For the text-containing cell, return its midpoint in (X, Y) coordinate format. 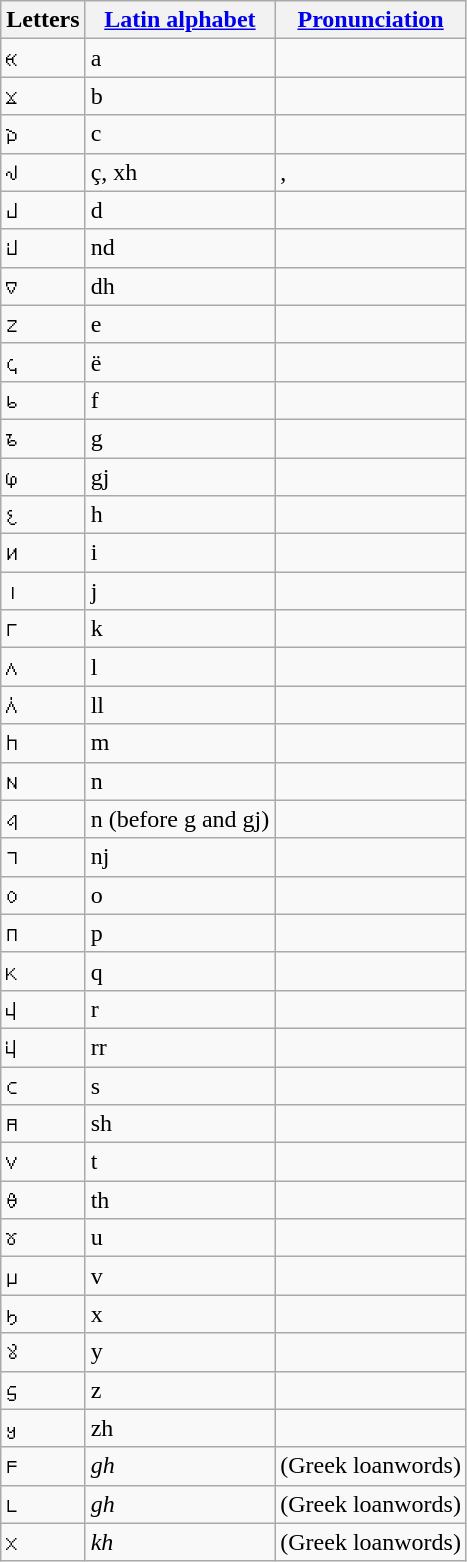
𐔢 (43, 1352)
i (180, 553)
zh (180, 1428)
c (180, 134)
𐔡 (43, 1314)
𐔐 (43, 667)
𐔛 (43, 1085)
m (180, 743)
𐔂 (43, 134)
Letters (43, 20)
𐔅 (43, 248)
𐔟 (43, 1238)
𐔙 (43, 1009)
𐔋 (43, 477)
𐔕 (43, 857)
𐔑 (43, 705)
𐔁 (43, 96)
𐔗 (43, 933)
𐔇 (43, 324)
Latin alphabet (180, 20)
y (180, 1352)
s (180, 1085)
𐔍 (43, 553)
sh (180, 1124)
𐔄 (43, 210)
𐔤 (43, 1428)
gj (180, 477)
𐔎 (43, 591)
𐔓 (43, 781)
𐔒 (43, 743)
𐔀 (43, 58)
r (180, 1009)
g (180, 438)
n (180, 781)
ll (180, 705)
f (180, 400)
Pronunciation (371, 20)
𐔉 (43, 400)
dh (180, 286)
a (180, 58)
𐔊 (43, 438)
h (180, 515)
l (180, 667)
z (180, 1390)
𐔧 (43, 1542)
𐔃 (43, 172)
th (180, 1200)
b (180, 96)
𐔥 (43, 1466)
ç, xh (180, 172)
𐔝 (43, 1162)
d (180, 210)
q (180, 971)
kh (180, 1542)
𐔔 (43, 819)
𐔠 (43, 1276)
v (180, 1276)
𐔘 (43, 971)
p (180, 933)
𐔞 (43, 1200)
x (180, 1314)
𐔈 (43, 362)
nj (180, 857)
t (180, 1162)
𐔆 (43, 286)
𐔌 (43, 515)
u (180, 1238)
rr (180, 1047)
nd (180, 248)
𐔜 (43, 1124)
e (180, 324)
n (before g and gj) (180, 819)
k (180, 629)
𐔣 (43, 1390)
ë (180, 362)
𐔏 (43, 629)
𐔦 (43, 1504)
j (180, 591)
, (371, 172)
𐔖 (43, 895)
o (180, 895)
𐔚 (43, 1047)
